For the text-containing cell, return its midpoint in [x, y] coordinate format. 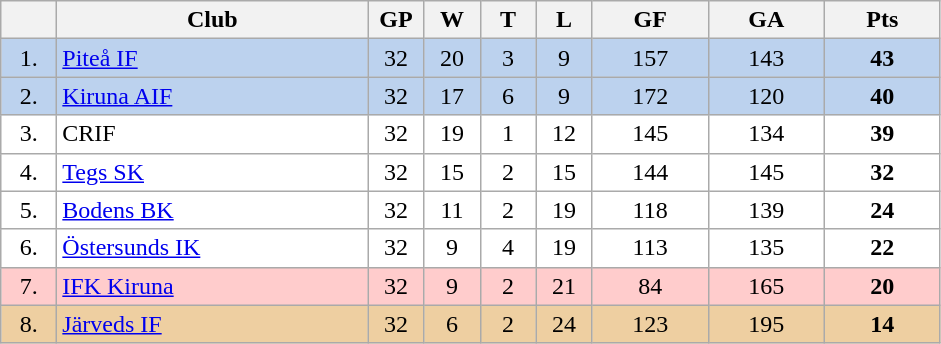
4. [29, 172]
165 [766, 286]
Piteå IF [212, 58]
GA [766, 20]
1. [29, 58]
Järveds IF [212, 324]
43 [882, 58]
22 [882, 248]
12 [564, 134]
40 [882, 96]
21 [564, 286]
3. [29, 134]
IFK Kiruna [212, 286]
120 [766, 96]
17 [452, 96]
1 [508, 134]
Tegs SK [212, 172]
39 [882, 134]
123 [650, 324]
134 [766, 134]
7. [29, 286]
W [452, 20]
8. [29, 324]
6. [29, 248]
113 [650, 248]
3 [508, 58]
Pts [882, 20]
GP [396, 20]
Östersunds IK [212, 248]
Bodens BK [212, 210]
84 [650, 286]
4 [508, 248]
11 [452, 210]
144 [650, 172]
Club [212, 20]
143 [766, 58]
118 [650, 210]
GF [650, 20]
139 [766, 210]
2. [29, 96]
14 [882, 324]
Kiruna AIF [212, 96]
CRIF [212, 134]
195 [766, 324]
172 [650, 96]
5. [29, 210]
157 [650, 58]
T [508, 20]
135 [766, 248]
L [564, 20]
